Return the [x, y] coordinate for the center point of the cell that contains the specified text.  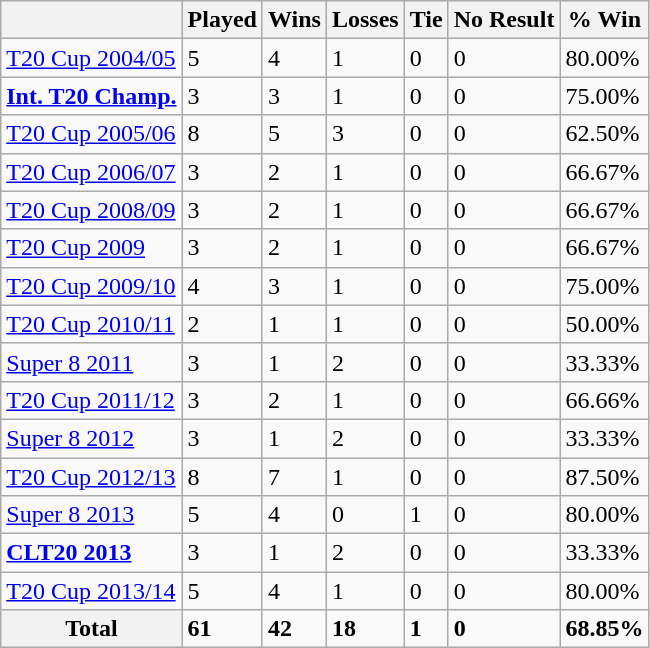
T20 Cup 2009/10 [92, 286]
Losses [365, 20]
61 [222, 629]
T20 Cup 2004/05 [92, 58]
Super 8 2012 [92, 438]
66.66% [604, 400]
% Win [604, 20]
87.50% [604, 477]
Wins [294, 20]
50.00% [604, 324]
T20 Cup 2008/09 [92, 210]
Super 8 2011 [92, 362]
Super 8 2013 [92, 515]
No Result [504, 20]
Played [222, 20]
7 [294, 477]
T20 Cup 2012/13 [92, 477]
62.50% [604, 134]
T20 Cup 2006/07 [92, 172]
Tie [426, 20]
Int. T20 Champ. [92, 96]
68.85% [604, 629]
42 [294, 629]
T20 Cup 2013/14 [92, 591]
T20 Cup 2010/11 [92, 324]
CLT20 2013 [92, 553]
T20 Cup 2009 [92, 248]
18 [365, 629]
T20 Cup 2011/12 [92, 400]
T20 Cup 2005/06 [92, 134]
Total [92, 629]
